From the cell containing the given text, extract its center point as [x, y] coordinate. 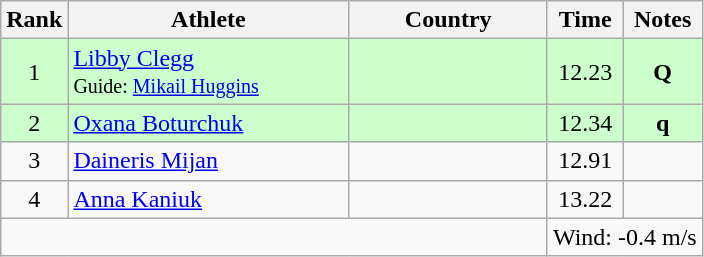
13.22 [584, 199]
q [662, 123]
12.23 [584, 72]
Libby CleggGuide: Mikail Huggins [208, 72]
1 [34, 72]
Anna Kaniuk [208, 199]
12.91 [584, 161]
4 [34, 199]
Country [448, 20]
Notes [662, 20]
Time [584, 20]
Rank [34, 20]
Athlete [208, 20]
2 [34, 123]
Oxana Boturchuk [208, 123]
Q [662, 72]
12.34 [584, 123]
3 [34, 161]
Daineris Mijan [208, 161]
Wind: -0.4 m/s [624, 237]
